Find where the given text appears and provide that cell's center as (X, Y) coordinate. 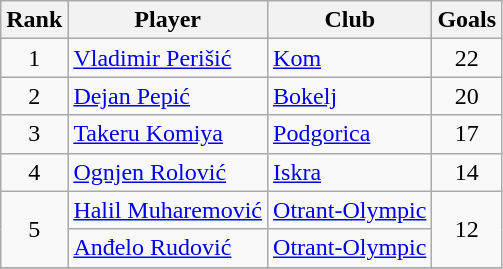
17 (467, 134)
Anđelo Rudović (168, 248)
5 (34, 229)
Rank (34, 20)
22 (467, 58)
Vladimir Perišić (168, 58)
3 (34, 134)
Club (350, 20)
20 (467, 96)
Goals (467, 20)
Bokelj (350, 96)
Player (168, 20)
Iskra (350, 172)
2 (34, 96)
Dejan Pepić (168, 96)
14 (467, 172)
Ognjen Rolović (168, 172)
Kom (350, 58)
1 (34, 58)
4 (34, 172)
Podgorica (350, 134)
Halil Muharemović (168, 210)
Takeru Komiya (168, 134)
12 (467, 229)
